Output the (X, Y) coordinate of the center of the cell containing the given text.  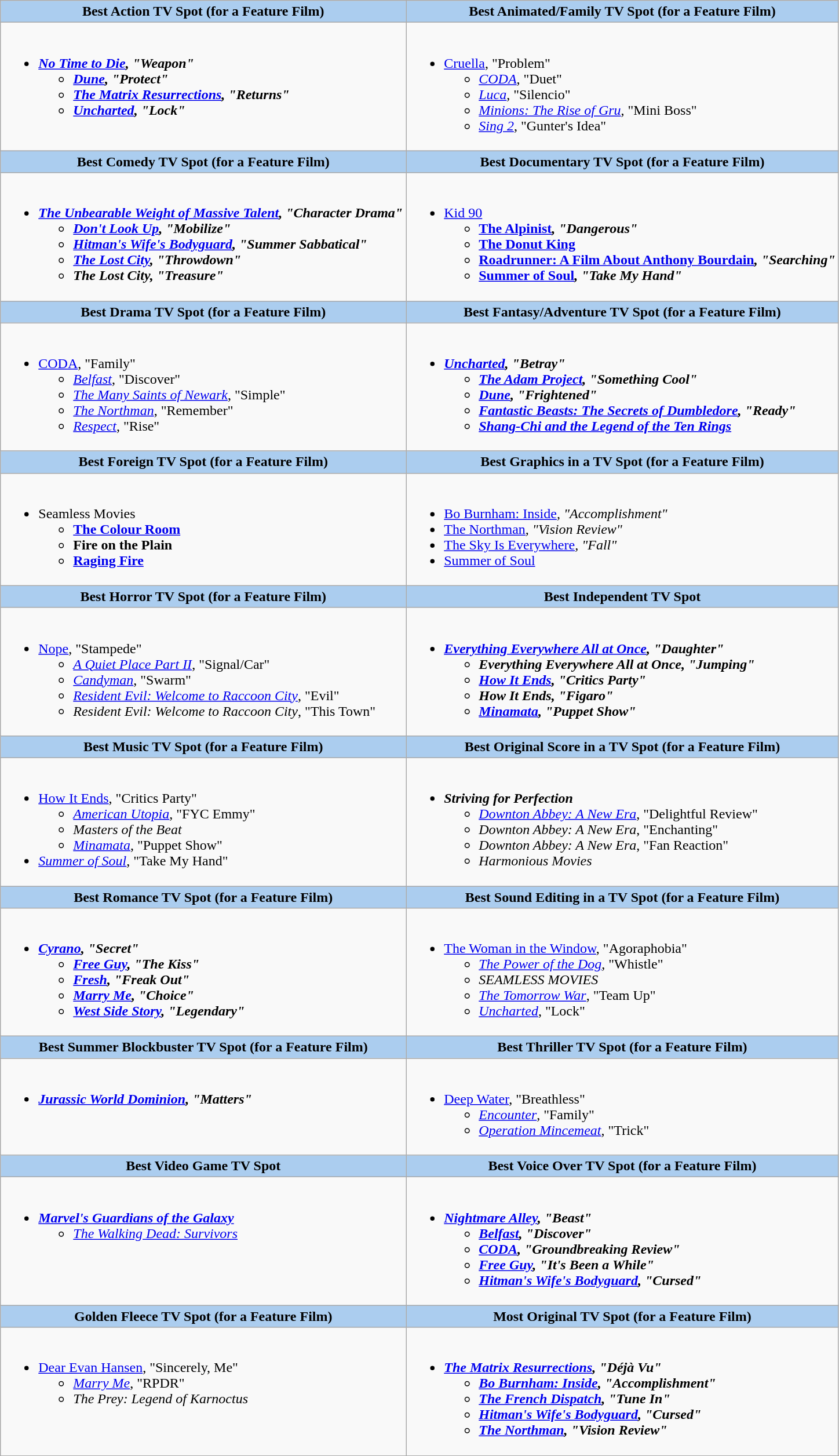
Best Animated/Family TV Spot (for a Feature Film) (622, 12)
The Woman in the Window, "Agoraphobia"The Power of the Dog, "Whistle"SEAMLESS MOVIESThe Tomorrow War, "Team Up"Uncharted, "Lock" (622, 973)
Best Graphics in a TV Spot (for a Feature Film) (622, 462)
Best Thriller TV Spot (for a Feature Film) (622, 1047)
Cruella, "Problem"CODA, "Duet"Luca, "Silencio"Minions: The Rise of Gru, "Mini Boss"Sing 2, "Gunter's Idea" (622, 87)
Golden Fleece TV Spot (for a Feature Film) (203, 1316)
Bo Burnham: Inside, "Accomplishment"The Northman, "Vision Review"The Sky Is Everywhere, "Fall"Summer of Soul (622, 529)
Best Action TV Spot (for a Feature Film) (203, 12)
Seamless MoviesThe Colour RoomFire on the PlainRaging Fire (203, 529)
Best Original Score in a TV Spot (for a Feature Film) (622, 747)
Best Sound Editing in a TV Spot (for a Feature Film) (622, 897)
Best Video Game TV Spot (203, 1166)
Cyrano, "Secret"Free Guy, "The Kiss"Fresh, "Freak Out"Marry Me, "Choice"West Side Story, "Legendary" (203, 973)
Best Comedy TV Spot (for a Feature Film) (203, 162)
CODA, "Family"Belfast, "Discover"The Many Saints of Newark, "Simple"The Northman, "Remember"Respect, "Rise" (203, 387)
Best Voice Over TV Spot (for a Feature Film) (622, 1166)
How It Ends, "Critics Party"American Utopia, "FYC Emmy"Masters of the BeatMinamata, "Puppet Show"Summer of Soul, "Take My Hand" (203, 822)
Best Horror TV Spot (for a Feature Film) (203, 596)
Best Documentary TV Spot (for a Feature Film) (622, 162)
Jurassic World Dominion, "Matters" (203, 1107)
Best Summer Blockbuster TV Spot (for a Feature Film) (203, 1047)
Dear Evan Hansen, "Sincerely, Me"Marry Me, "RPDR"The Prey: Legend of Karnoctus (203, 1391)
Deep Water, "Breathless"Encounter, "Family"Operation Mincemeat, "Trick" (622, 1107)
Best Foreign TV Spot (for a Feature Film) (203, 462)
Best Independent TV Spot (622, 596)
Kid 90The Alpinist, "Dangerous"The Donut KingRoadrunner: A Film About Anthony Bourdain, "Searching"Summer of Soul, "Take My Hand" (622, 236)
Best Drama TV Spot (for a Feature Film) (203, 312)
Best Romance TV Spot (for a Feature Film) (203, 897)
No Time to Die, "Weapon"Dune, "Protect"The Matrix Resurrections, "Returns"Uncharted, "Lock" (203, 87)
Best Music TV Spot (for a Feature Film) (203, 747)
Marvel's Guardians of the GalaxyThe Walking Dead: Survivors (203, 1242)
Most Original TV Spot (for a Feature Film) (622, 1316)
Nightmare Alley, "Beast"Belfast, "Discover"CODA, "Groundbreaking Review"Free Guy, "It's Been a While"Hitman's Wife's Bodyguard, "Cursed" (622, 1242)
Best Fantasy/Adventure TV Spot (for a Feature Film) (622, 312)
